Output the [x, y] coordinate of the center of the cell containing the given text.  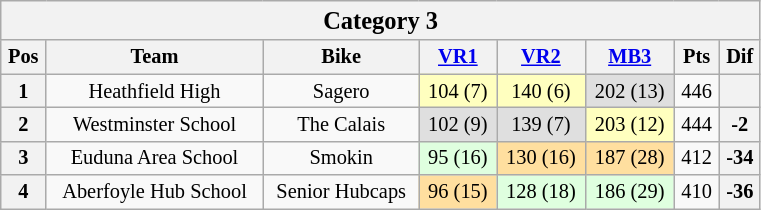
130 (16) [542, 158]
1 [24, 91]
Heathfield High [154, 91]
186 (29) [630, 192]
187 (28) [630, 158]
Euduna Area School [154, 158]
Team [154, 57]
Dif [740, 57]
203 (12) [630, 124]
102 (9) [458, 124]
The Calais [341, 124]
Pos [24, 57]
VR2 [542, 57]
444 [696, 124]
2 [24, 124]
3 [24, 158]
202 (13) [630, 91]
Aberfoyle Hub School [154, 192]
139 (7) [542, 124]
MB3 [630, 57]
104 (7) [458, 91]
96 (15) [458, 192]
Bike [341, 57]
Senior Hubcaps [341, 192]
-2 [740, 124]
412 [696, 158]
Category 3 [381, 20]
410 [696, 192]
VR1 [458, 57]
140 (6) [542, 91]
Pts [696, 57]
128 (18) [542, 192]
Sagero [341, 91]
-36 [740, 192]
Smokin [341, 158]
Westminster School [154, 124]
446 [696, 91]
4 [24, 192]
-34 [740, 158]
95 (16) [458, 158]
